Find where the given text appears and provide that cell's center as (x, y) coordinate. 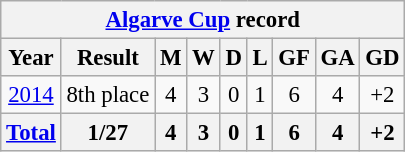
Result (108, 58)
Year (31, 58)
D (234, 58)
2014 (31, 95)
GD (382, 58)
GA (338, 58)
W (204, 58)
GF (294, 58)
8th place (108, 95)
L (260, 58)
Algarve Cup record (203, 20)
M (171, 58)
Total (31, 133)
1/27 (108, 133)
